Pinpoint the cell where the given text exists, returning its [x, y] midpoint coordinate. 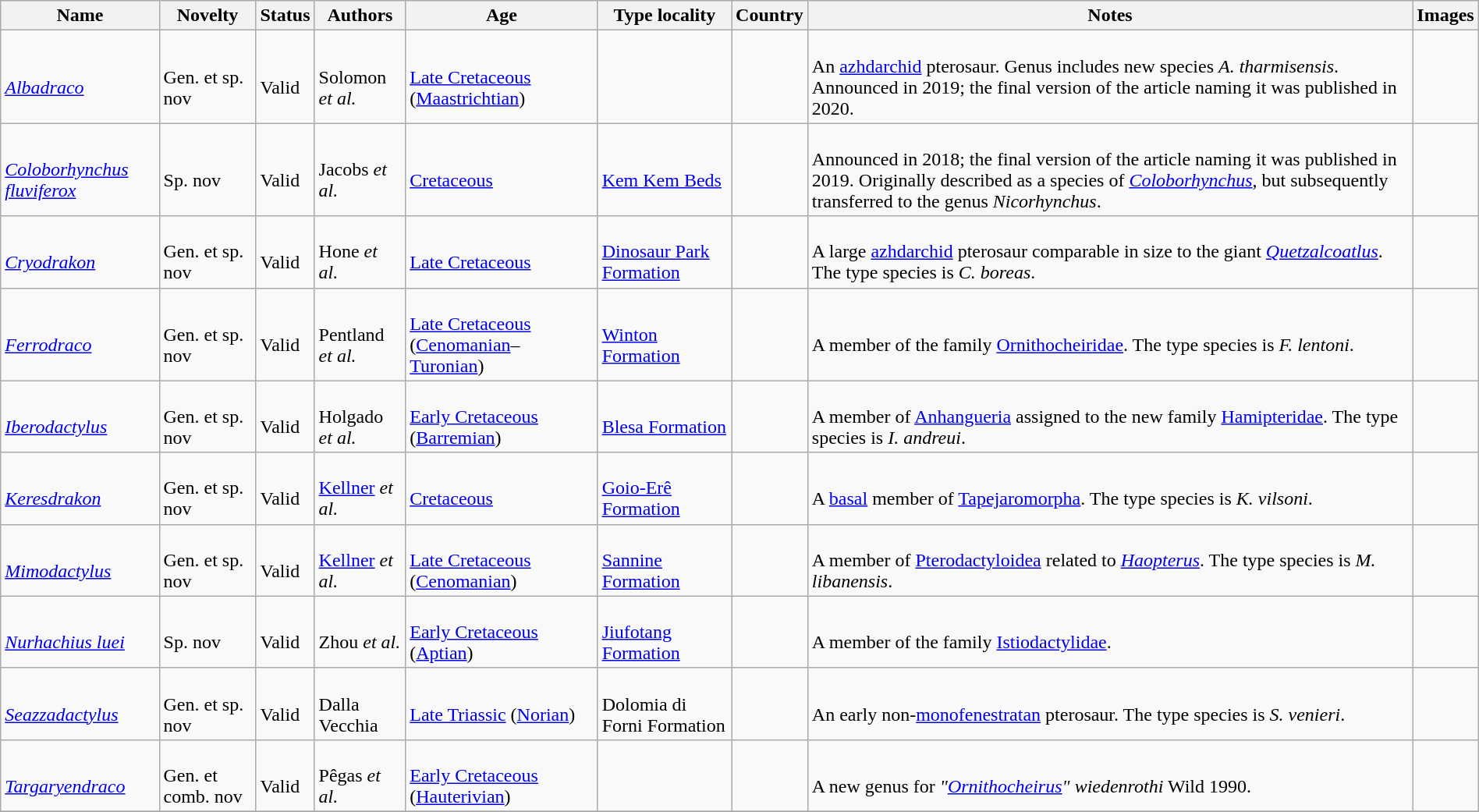
Winton Formation [665, 334]
An early non-monofenestratan pterosaur. The type species is S. venieri. [1109, 704]
Novelty [207, 16]
Sannine Formation [665, 560]
A member of the family Ornithocheiridae. The type species is F. lentoni. [1109, 334]
A member of Anhangueria assigned to the new family Hamipteridae. The type species is I. andreui. [1109, 417]
Early Cretaceous (Aptian) [502, 632]
Late Cretaceous (Cenomanian) [502, 560]
Authors [360, 16]
Pentland et al. [360, 334]
Albadraco [80, 76]
Mimodactylus [80, 560]
Ferrodraco [80, 334]
Status [286, 16]
A large azhdarchid pterosaur comparable in size to the giant Quetzalcoatlus. The type species is C. boreas. [1109, 252]
Late Triassic (Norian) [502, 704]
Late Cretaceous (Cenomanian–Turonian) [502, 334]
Nurhachius luei [80, 632]
A member of Pterodactyloidea related to Haopterus. The type species is M. libanensis. [1109, 560]
Cryodrakon [80, 252]
Targaryendraco [80, 775]
Hone et al. [360, 252]
Keresdrakon [80, 488]
A new genus for "Ornithocheirus" wiedenrothi Wild 1990. [1109, 775]
Gen. et comb. nov [207, 775]
Age [502, 16]
Seazzadactylus [80, 704]
Notes [1109, 16]
A basal member of Tapejaromorpha. The type species is K. vilsoni. [1109, 488]
Type locality [665, 16]
Images [1445, 16]
Goio-Erê Formation [665, 488]
Jacobs et al. [360, 170]
Holgado et al. [360, 417]
Jiufotang Formation [665, 632]
Dalla Vecchia [360, 704]
Zhou et al. [360, 632]
Name [80, 16]
Coloborhynchus fluviferox [80, 170]
Dinosaur Park Formation [665, 252]
Early Cretaceous (Hauterivian) [502, 775]
Country [770, 16]
Late Cretaceous [502, 252]
Dolomia di Forni Formation [665, 704]
Solomon et al. [360, 76]
Iberodactylus [80, 417]
Early Cretaceous (Barremian) [502, 417]
Kem Kem Beds [665, 170]
A member of the family Istiodactylidae. [1109, 632]
Late Cretaceous (Maastrichtian) [502, 76]
Pêgas et al. [360, 775]
Blesa Formation [665, 417]
